Output the (X, Y) coordinate of the center of the cell containing the given text.  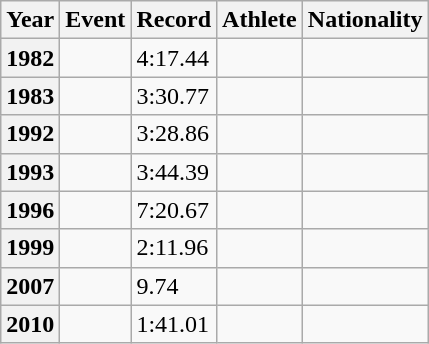
Nationality (365, 20)
2:11.96 (174, 248)
Event (96, 20)
Year (30, 20)
3:44.39 (174, 172)
1983 (30, 96)
1996 (30, 210)
9.74 (174, 286)
1999 (30, 248)
1993 (30, 172)
1992 (30, 134)
1982 (30, 58)
2010 (30, 324)
1:41.01 (174, 324)
Athlete (260, 20)
4:17.44 (174, 58)
3:28.86 (174, 134)
Record (174, 20)
2007 (30, 286)
7:20.67 (174, 210)
3:30.77 (174, 96)
